Locate the cell with the specified text and output its (X, Y) center coordinate. 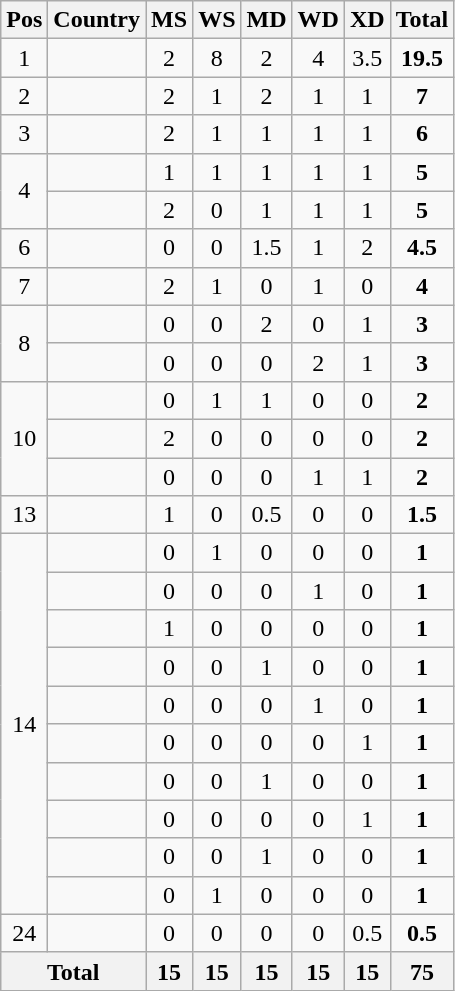
WD (318, 20)
13 (24, 515)
24 (24, 933)
WS (217, 20)
19.5 (422, 58)
14 (24, 724)
MD (266, 20)
3.5 (367, 58)
Country (97, 20)
Pos (24, 20)
10 (24, 438)
75 (422, 971)
MS (170, 20)
4.5 (422, 248)
XD (367, 20)
